Return [x, y] of the center of cell containing provided text 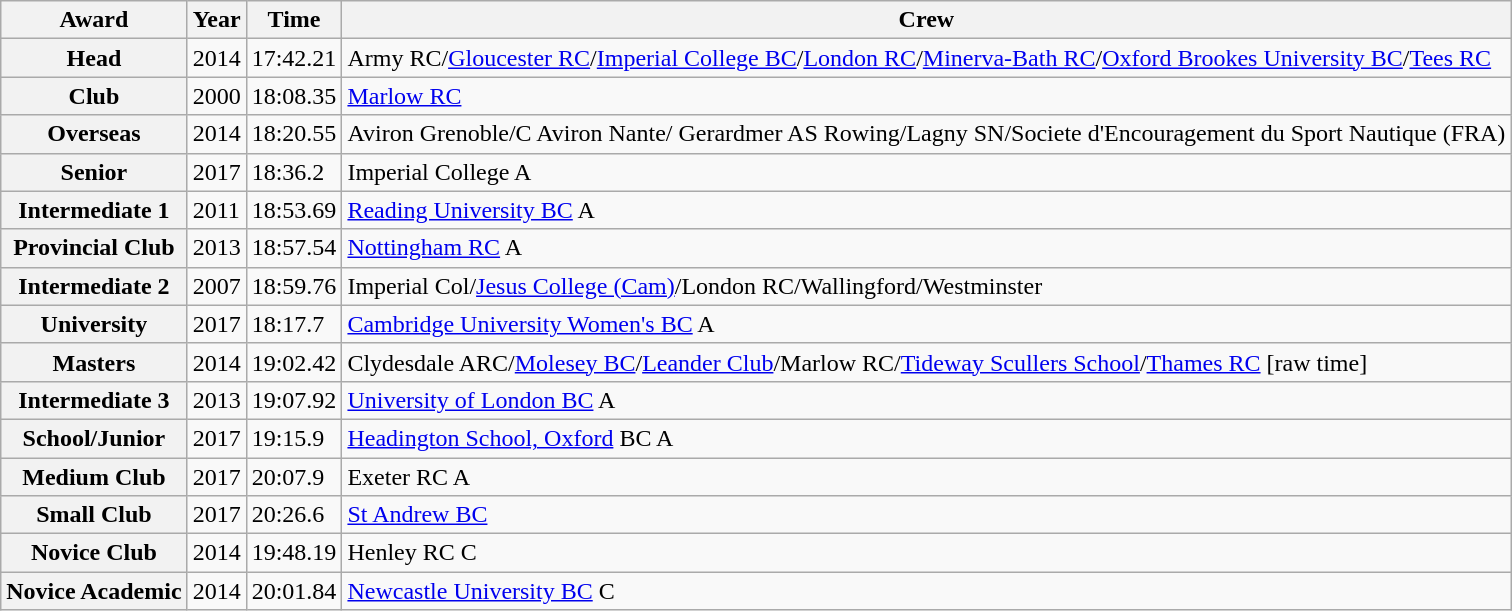
Provincial Club [94, 248]
School/Junior [94, 438]
Newcastle University BC C [926, 591]
Head [94, 58]
18:17.7 [294, 324]
Aviron Grenoble/C Aviron Nante/ Gerardmer AS Rowing/Lagny SN/Societe d'Encouragement du Sport Nautique (FRA) [926, 134]
20:26.6 [294, 515]
Year [216, 20]
Marlow RC [926, 96]
Medium Club [94, 477]
Novice Academic [94, 591]
18:36.2 [294, 172]
2007 [216, 286]
2011 [216, 210]
Imperial College A [926, 172]
Intermediate 2 [94, 286]
20:07.9 [294, 477]
Army RC/Gloucester RC/Imperial College BC/London RC/Minerva-Bath RC/Oxford Brookes University BC/Tees RC [926, 58]
17:42.21 [294, 58]
Intermediate 3 [94, 400]
18:57.54 [294, 248]
19:15.9 [294, 438]
Intermediate 1 [94, 210]
2000 [216, 96]
Small Club [94, 515]
Senior [94, 172]
18:08.35 [294, 96]
Novice Club [94, 553]
18:53.69 [294, 210]
Exeter RC A [926, 477]
Henley RC C [926, 553]
Reading University BC A [926, 210]
Time [294, 20]
Headington School, Oxford BC A [926, 438]
Award [94, 20]
University [94, 324]
18:59.76 [294, 286]
St Andrew BC [926, 515]
Cambridge University Women's BC A [926, 324]
Masters [94, 362]
Imperial Col/Jesus College (Cam)/London RC/Wallingford/Westminster [926, 286]
Club [94, 96]
Clydesdale ARC/Molesey BC/Leander Club/Marlow RC/Tideway Scullers School/Thames RC [raw time] [926, 362]
Overseas [94, 134]
19:48.19 [294, 553]
University of London BC A [926, 400]
Nottingham RC A [926, 248]
19:07.92 [294, 400]
18:20.55 [294, 134]
20:01.84 [294, 591]
Crew [926, 20]
19:02.42 [294, 362]
